Output the [X, Y] coordinate of the center of the cell containing the given text.  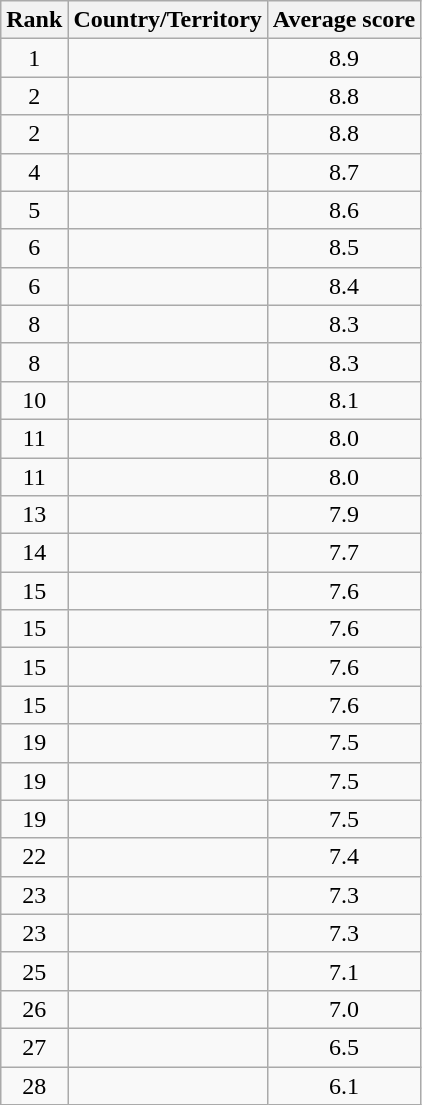
7.7 [344, 553]
7.4 [344, 857]
8.4 [344, 286]
27 [34, 1047]
Rank [34, 20]
13 [34, 515]
22 [34, 857]
7.9 [344, 515]
14 [34, 553]
8.1 [344, 400]
10 [34, 400]
Country/Territory [168, 20]
8.7 [344, 172]
6.5 [344, 1047]
5 [34, 210]
25 [34, 971]
4 [34, 172]
7.0 [344, 1009]
26 [34, 1009]
6.1 [344, 1085]
8.9 [344, 58]
8.5 [344, 248]
7.1 [344, 971]
1 [34, 58]
Average score [344, 20]
8.6 [344, 210]
28 [34, 1085]
